Detect which cell encompasses the target text, then output its (x, y) center coordinate. 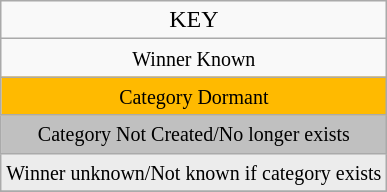
KEY (194, 20)
Category Dormant (194, 96)
Category Not Created/No longer exists (194, 134)
Winner unknown/Not known if category exists (194, 172)
Winner Known (194, 58)
